Find where the given text appears and provide that cell's center as [X, Y] coordinate. 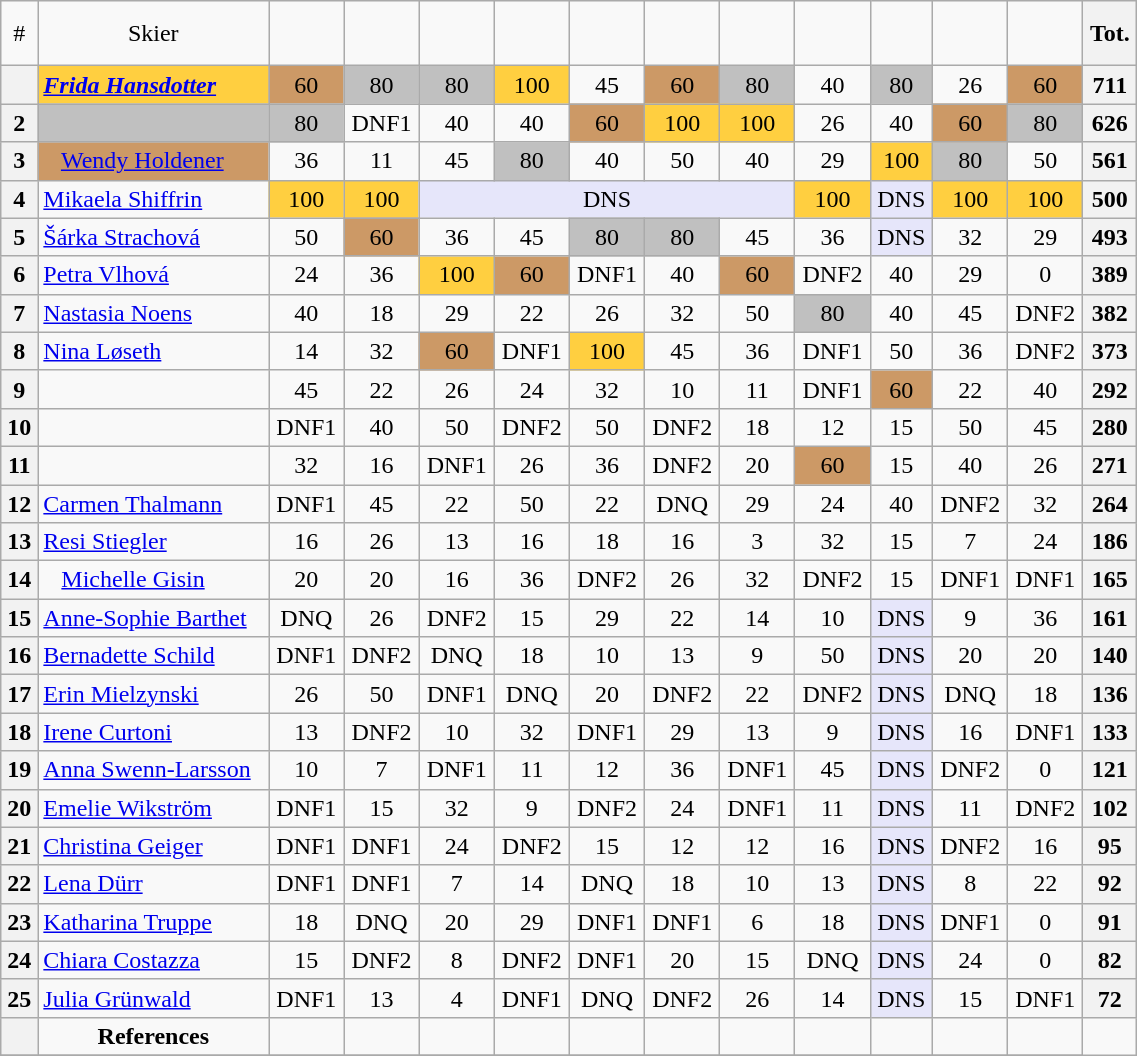
References [154, 1036]
Julia Grünwald [154, 998]
382 [1110, 313]
19 [20, 770]
# [20, 34]
140 [1110, 656]
Resi Stiegler [154, 542]
389 [1110, 275]
Bernadette Schild [154, 656]
121 [1110, 770]
Michelle Gisin [154, 580]
Chiara Costazza [154, 960]
493 [1110, 237]
Anna Swenn-Larsson [154, 770]
92 [1110, 884]
Wendy Holdener [154, 161]
17 [20, 694]
Skier [154, 34]
161 [1110, 618]
500 [1110, 199]
Mikaela Shiffrin [154, 199]
Katharina Truppe [154, 922]
91 [1110, 922]
Irene Curtoni [154, 732]
Lena Dürr [154, 884]
Tot. [1110, 34]
136 [1110, 694]
626 [1110, 123]
Christina Geiger [154, 846]
133 [1110, 732]
Šárka Strachová [154, 237]
165 [1110, 580]
271 [1110, 465]
25 [20, 998]
95 [1110, 846]
23 [20, 922]
21 [20, 846]
5 [20, 237]
561 [1110, 161]
Nastasia Noens [154, 313]
Anne-Sophie Barthet [154, 618]
102 [1110, 808]
2 [20, 123]
82 [1110, 960]
280 [1110, 427]
72 [1110, 998]
264 [1110, 503]
Nina Løseth [154, 351]
186 [1110, 542]
Petra Vlhová [154, 275]
292 [1110, 389]
711 [1110, 85]
Erin Mielzynski [154, 694]
Carmen Thalmann [154, 503]
Frida Hansdotter [154, 85]
Emelie Wikström [154, 808]
373 [1110, 351]
